Determine the (x, y) coordinate at the center of the cell enclosing the given text.  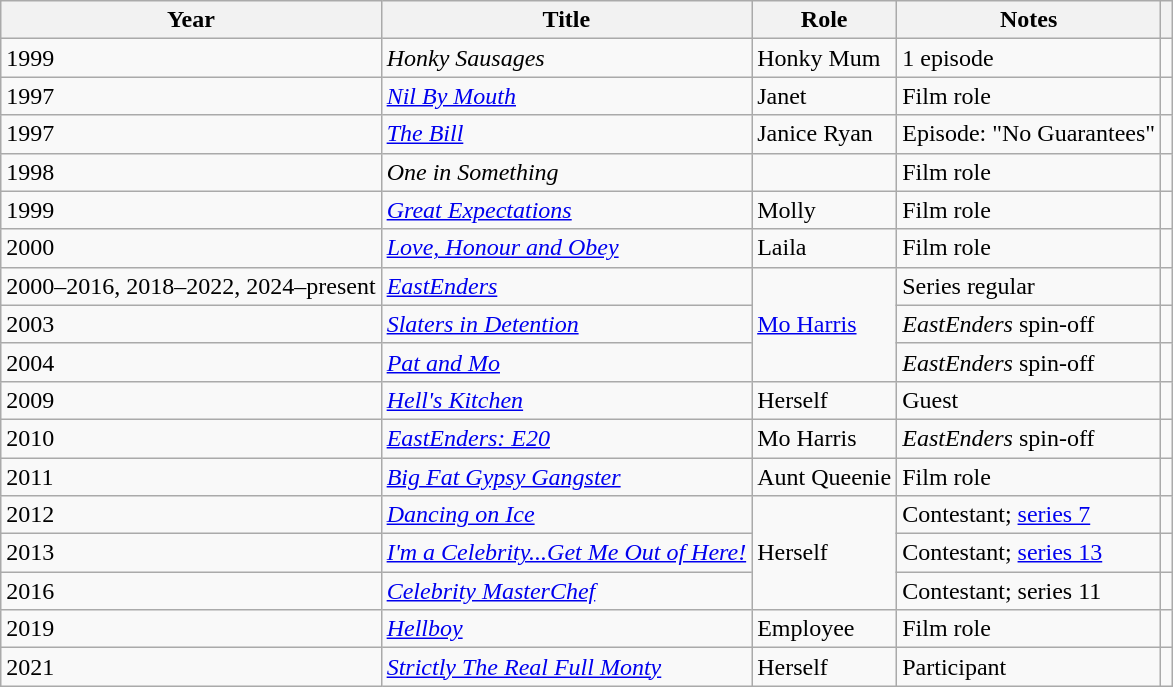
Contestant; series 11 (1029, 591)
2013 (191, 553)
One in Something (566, 172)
Series regular (1029, 286)
Hell's Kitchen (566, 400)
Janet (824, 96)
Year (191, 20)
Hellboy (566, 629)
The Bill (566, 134)
1 episode (1029, 58)
Dancing on Ice (566, 515)
2011 (191, 477)
EastEnders: E20 (566, 438)
2019 (191, 629)
2021 (191, 667)
2012 (191, 515)
1998 (191, 172)
Title (566, 20)
Big Fat Gypsy Gangster (566, 477)
Great Expectations (566, 210)
Employee (824, 629)
Contestant; series 7 (1029, 515)
Notes (1029, 20)
Honky Mum (824, 58)
Laila (824, 248)
Nil By Mouth (566, 96)
2000 (191, 248)
Role (824, 20)
Janice Ryan (824, 134)
Celebrity MasterChef (566, 591)
I'm a Celebrity...Get Me Out of Here! (566, 553)
2009 (191, 400)
Aunt Queenie (824, 477)
2010 (191, 438)
2003 (191, 324)
2004 (191, 362)
Contestant; series 13 (1029, 553)
Pat and Mo (566, 362)
Strictly The Real Full Monty (566, 667)
Molly (824, 210)
2016 (191, 591)
EastEnders (566, 286)
Slaters in Detention (566, 324)
Participant (1029, 667)
Guest (1029, 400)
Honky Sausages (566, 58)
Episode: "No Guarantees" (1029, 134)
Love, Honour and Obey (566, 248)
2000–2016, 2018–2022, 2024–present (191, 286)
